Identify which cell holds the provided text, then report its (x, y) central coordinate. 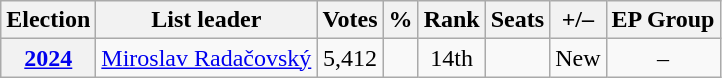
New (578, 58)
Votes (350, 20)
14th (452, 58)
+/– (578, 20)
EP Group (663, 20)
5,412 (350, 58)
Miroslav Radačovský (206, 58)
Election (48, 20)
List leader (206, 20)
2024 (48, 58)
% (400, 20)
– (663, 58)
Seats (517, 20)
Rank (452, 20)
